Pinpoint the cell where the given text exists, returning its [X, Y] midpoint coordinate. 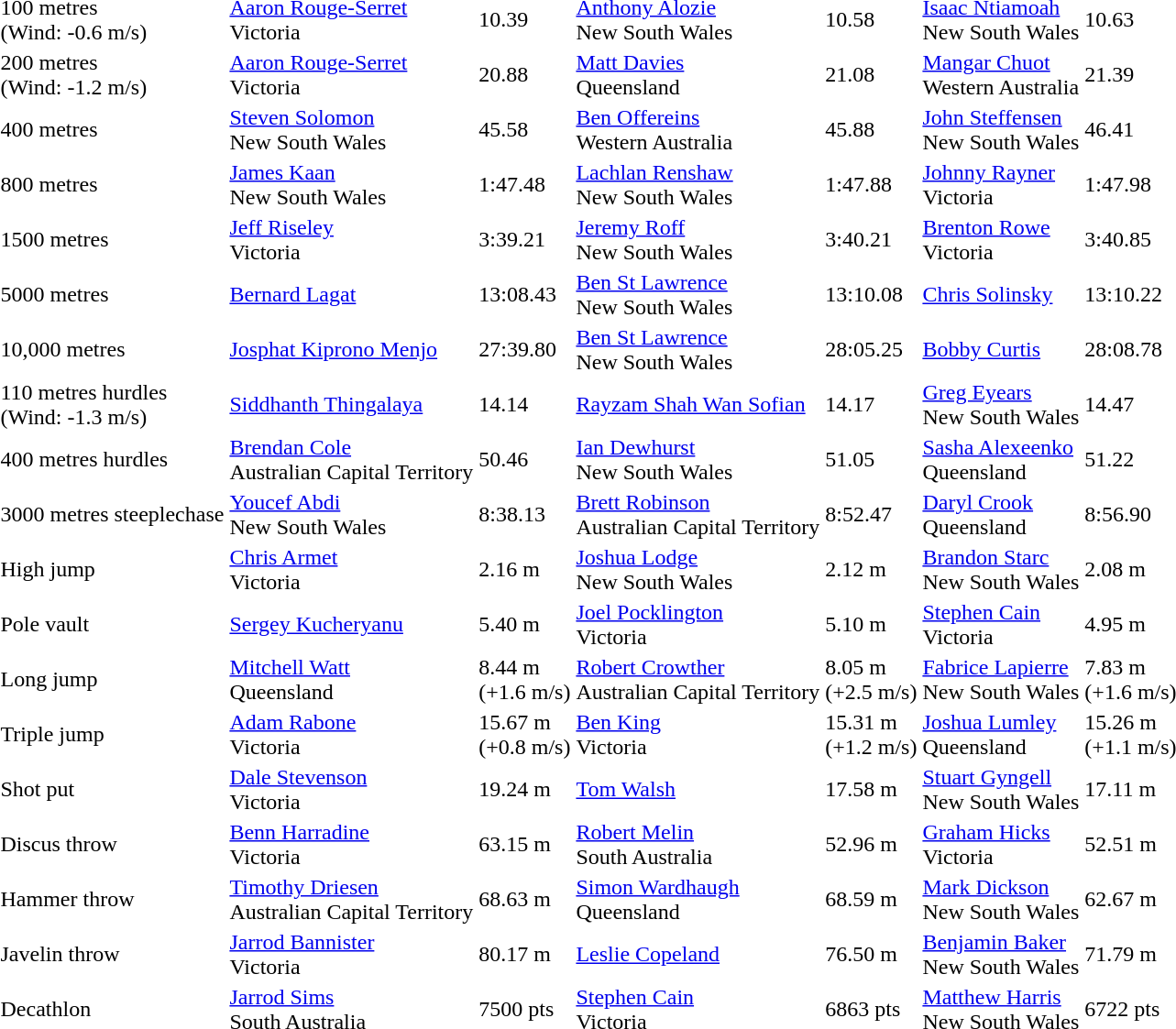
1:47.48 [524, 185]
14.17 [871, 405]
Daryl CrookQueensland [1001, 515]
3:40.21 [871, 240]
20.88 [524, 75]
Jeremy RoffNew South Wales [698, 240]
Mitchell WattQueensland [352, 680]
8.44 m (+1.6 m/s) [524, 680]
Rayzam Shah Wan Sofian [698, 405]
1:47.88 [871, 185]
5.40 m [524, 625]
Ben KingVictoria [698, 735]
2.12 m [871, 570]
Benn HarradineVictoria [352, 845]
Benjamin BakerNew South Wales [1001, 955]
James KaanNew South Wales [352, 185]
Robert CrowtherAustralian Capital Territory [698, 680]
Ian DewhurstNew South Wales [698, 460]
Joshua LodgeNew South Wales [698, 570]
Brendan ColeAustralian Capital Territory [352, 460]
Sasha AlexeenkoQueensland [1001, 460]
45.88 [871, 130]
Timothy DriesenAustralian Capital Territory [352, 900]
68.63 m [524, 900]
Joel PocklingtonVictoria [698, 625]
13:08.43 [524, 295]
2.16 m [524, 570]
Adam RaboneVictoria [352, 735]
17.58 m [871, 790]
Greg EyearsNew South Wales [1001, 405]
51.05 [871, 460]
Steven SolomonNew South Wales [352, 130]
Bobby Curtis [1001, 350]
15.67 m (+0.8 m/s) [524, 735]
52.96 m [871, 845]
Youcef AbdiNew South Wales [352, 515]
Johnny RaynerVictoria [1001, 185]
19.24 m [524, 790]
Fabrice LapierreNew South Wales [1001, 680]
Simon WardhaughQueensland [698, 900]
Chris ArmetVictoria [352, 570]
Brenton RoweVictoria [1001, 240]
Joshua LumleyQueensland [1001, 735]
Ben OffereinsWestern Australia [698, 130]
Tom Walsh [698, 790]
Aaron Rouge-SerretVictoria [352, 75]
8:38.13 [524, 515]
Leslie Copeland [698, 955]
Mark DicksonNew South Wales [1001, 900]
Chris Solinsky [1001, 295]
28:05.25 [871, 350]
76.50 m [871, 955]
Sergey Kucheryanu [352, 625]
John SteffensenNew South Wales [1001, 130]
8.05 m (+2.5 m/s) [871, 680]
21.08 [871, 75]
50.46 [524, 460]
Siddhanth Thingalaya [352, 405]
13:10.08 [871, 295]
80.17 m [524, 955]
8:52.47 [871, 515]
Matt DaviesQueensland [698, 75]
Jarrod BannisterVictoria [352, 955]
Jeff RiseleyVictoria [352, 240]
14.14 [524, 405]
3:39.21 [524, 240]
Bernard Lagat [352, 295]
Graham HicksVictoria [1001, 845]
Stephen CainVictoria [1001, 625]
Josphat Kiprono Menjo [352, 350]
5.10 m [871, 625]
Robert MelinSouth Australia [698, 845]
Stuart GyngellNew South Wales [1001, 790]
63.15 m [524, 845]
27:39.80 [524, 350]
45.58 [524, 130]
Dale StevensonVictoria [352, 790]
Brett RobinsonAustralian Capital Territory [698, 515]
Lachlan RenshawNew South Wales [698, 185]
Mangar ChuotWestern Australia [1001, 75]
15.31 m (+1.2 m/s) [871, 735]
Brandon StarcNew South Wales [1001, 570]
68.59 m [871, 900]
